Return [x, y] of the center of cell containing provided text 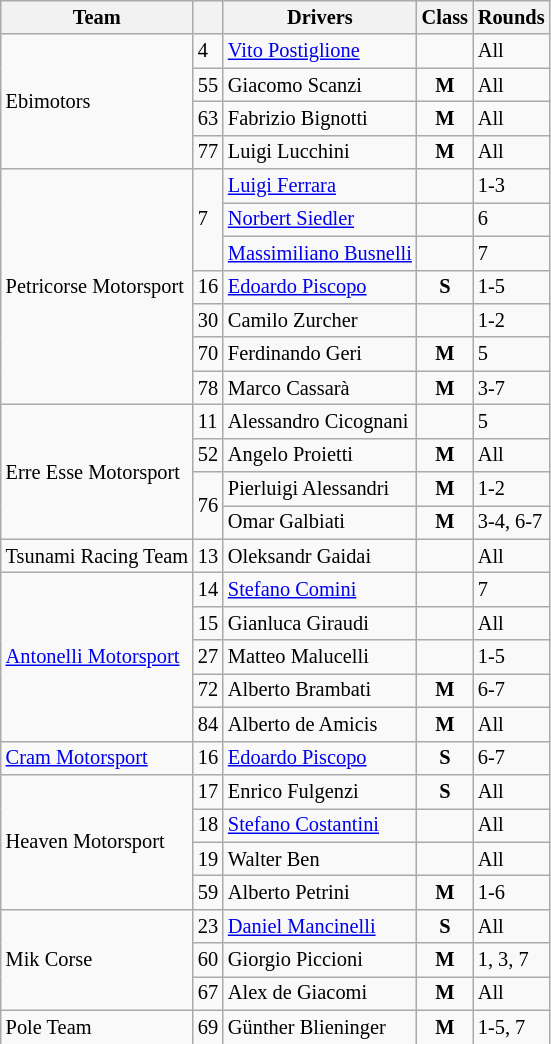
Daniel Mancinelli [320, 926]
Tsunami Racing Team [97, 556]
Petricorse Motorsport [97, 287]
3-7 [512, 388]
76 [208, 506]
Rounds [512, 17]
Enrico Fulgenzi [320, 791]
4 [208, 51]
Marco Cassarà [320, 388]
Drivers [320, 17]
Günther Blieninger [320, 1027]
Heaven Motorsport [97, 842]
Angelo Proietti [320, 455]
Giacomo Scanzi [320, 85]
14 [208, 589]
Ferdinando Geri [320, 354]
63 [208, 118]
Erre Esse Motorsport [97, 472]
1-5, 7 [512, 1027]
27 [208, 657]
1, 3, 7 [512, 960]
Team [97, 17]
Class [445, 17]
1-3 [512, 186]
Giorgio Piccioni [320, 960]
Alberto Brambati [320, 690]
13 [208, 556]
Luigi Ferrara [320, 186]
Camilo Zurcher [320, 320]
Matteo Malucelli [320, 657]
30 [208, 320]
Alessandro Cicognani [320, 421]
Antonelli Motorsport [97, 656]
69 [208, 1027]
60 [208, 960]
67 [208, 993]
Pierluigi Alessandri [320, 489]
Ebimotors [97, 102]
19 [208, 859]
Stefano Costantini [320, 825]
Vito Postiglione [320, 51]
70 [208, 354]
52 [208, 455]
Walter Ben [320, 859]
Alberto Petrini [320, 892]
77 [208, 152]
Mik Corse [97, 960]
15 [208, 623]
Massimiliano Busnelli [320, 253]
1-6 [512, 892]
23 [208, 926]
72 [208, 690]
Gianluca Giraudi [320, 623]
84 [208, 724]
3-4, 6-7 [512, 522]
59 [208, 892]
18 [208, 825]
55 [208, 85]
Cram Motorsport [97, 758]
Stefano Comini [320, 589]
Fabrizio Bignotti [320, 118]
Alberto de Amicis [320, 724]
17 [208, 791]
Norbert Siedler [320, 219]
Luigi Lucchini [320, 152]
Oleksandr Gaidai [320, 556]
6 [512, 219]
Pole Team [97, 1027]
78 [208, 388]
Omar Galbiati [320, 522]
Alex de Giacomi [320, 993]
11 [208, 421]
